Return [x, y] of the center of cell containing provided text 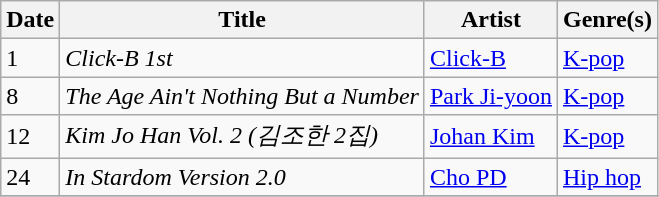
1 [30, 58]
8 [30, 96]
Date [30, 20]
In Stardom Version 2.0 [242, 177]
Genre(s) [607, 20]
Cho PD [490, 177]
Kim Jo Han Vol. 2 (김조한 2집) [242, 136]
Click-B 1st [242, 58]
Click-B [490, 58]
Artist [490, 20]
Title [242, 20]
12 [30, 136]
The Age Ain't Nothing But a Number [242, 96]
Hip hop [607, 177]
Johan Kim [490, 136]
Park Ji-yoon [490, 96]
24 [30, 177]
